Return the [X, Y] coordinate for the center point of the cell that contains the specified text.  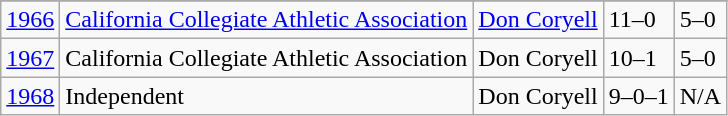
1967 [30, 58]
1966 [30, 20]
10–1 [638, 58]
9–0–1 [638, 96]
Independent [266, 96]
11–0 [638, 20]
1968 [30, 96]
N/A [700, 96]
